Scan for the cell matching the given text and deliver its [X, Y] coordinate at center. 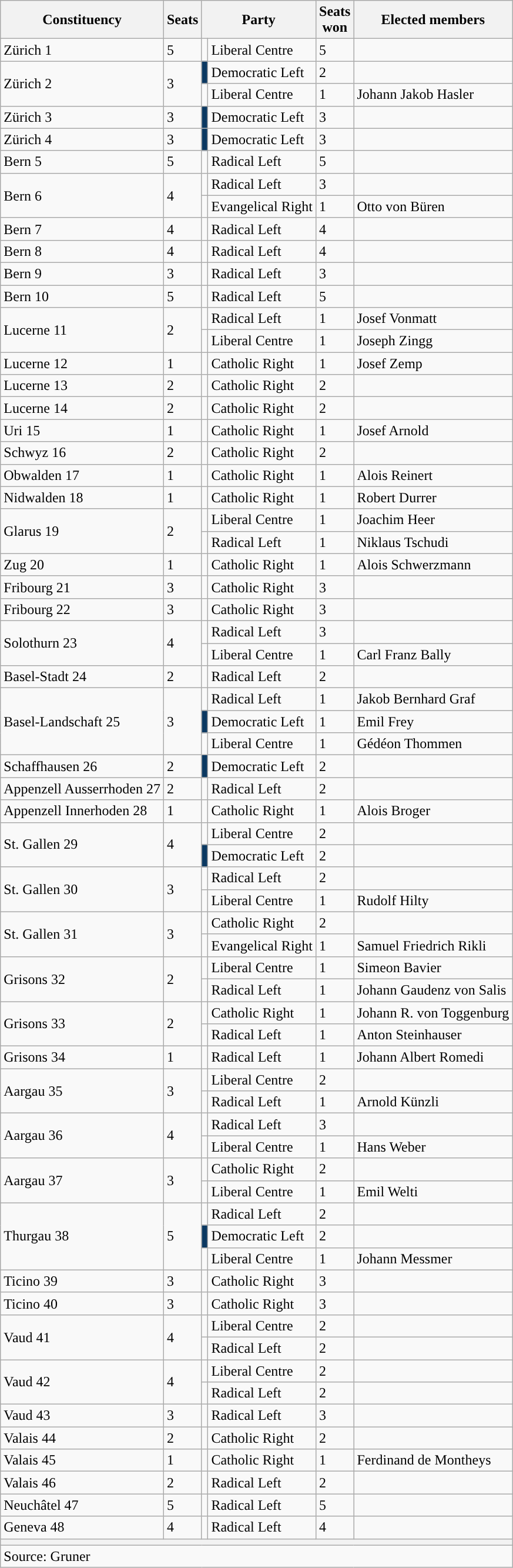
Robert Durrer [433, 498]
Grisons 34 [82, 1057]
Grisons 32 [82, 979]
Josef Vonmatt [433, 319]
Valais 46 [82, 1483]
Josef Arnold [433, 431]
Jakob Bernhard Graf [433, 699]
Elected members [433, 20]
Rudolf Hilty [433, 900]
Vaud 41 [82, 1337]
Simeon Bavier [433, 968]
Aargau 36 [82, 1136]
Zug 20 [82, 565]
Geneva 48 [82, 1527]
Lucerne 11 [82, 330]
Otto von Büren [433, 206]
Johann Gaudenz von Salis [433, 990]
Constituency [82, 20]
Aargau 35 [82, 1091]
Neuchâtel 47 [82, 1505]
Niklaus Tschudi [433, 542]
Schwyz 16 [82, 453]
Bern 9 [82, 273]
Johann R. von Toggenburg [433, 1012]
Hans Weber [433, 1147]
Lucerne 13 [82, 386]
Arnold Künzli [433, 1102]
Uri 15 [82, 431]
Schaffhausen 26 [82, 766]
Fribourg 22 [82, 609]
Glarus 19 [82, 531]
Anton Steinhauser [433, 1035]
Bern 10 [82, 296]
St. Gallen 29 [82, 845]
Seatswon [335, 20]
Joseph Zingg [433, 341]
St. Gallen 31 [82, 934]
Fribourg 21 [82, 587]
Seats [182, 20]
Party [259, 20]
Appenzell Innerhoden 28 [82, 811]
Aargau 37 [82, 1180]
Ferdinand de Montheys [433, 1460]
Johann Albert Romedi [433, 1057]
Lucerne 14 [82, 408]
Zürich 4 [82, 139]
Valais 44 [82, 1438]
Solothurn 23 [82, 643]
Grisons 33 [82, 1023]
Source: Gruner [256, 1556]
Appenzell Ausserrhoden 27 [82, 789]
Ticino 39 [82, 1281]
Thurgau 38 [82, 1236]
Alois Reinert [433, 475]
Zürich 1 [82, 50]
Bern 5 [82, 162]
Zürich 3 [82, 117]
Samuel Friedrich Rikli [433, 945]
Gédéon Thommen [433, 744]
Vaud 42 [82, 1382]
Valais 45 [82, 1460]
Alois Broger [433, 811]
Josef Zemp [433, 363]
Bern 7 [82, 229]
Carl Franz Bally [433, 655]
Alois Schwerzmann [433, 565]
St. Gallen 30 [82, 889]
Bern 6 [82, 195]
Vaud 43 [82, 1416]
Lucerne 12 [82, 363]
Johann Messmer [433, 1259]
Bern 8 [82, 251]
Obwalden 17 [82, 475]
Basel-Stadt 24 [82, 677]
Emil Frey [433, 722]
Basel-Landschaft 25 [82, 722]
Zürich 2 [82, 84]
Johann Jakob Hasler [433, 95]
Nidwalden 18 [82, 498]
Ticino 40 [82, 1303]
Emil Welti [433, 1192]
Joachim Heer [433, 520]
